Return the (x, y) coordinate for the center point of the cell that contains the specified text.  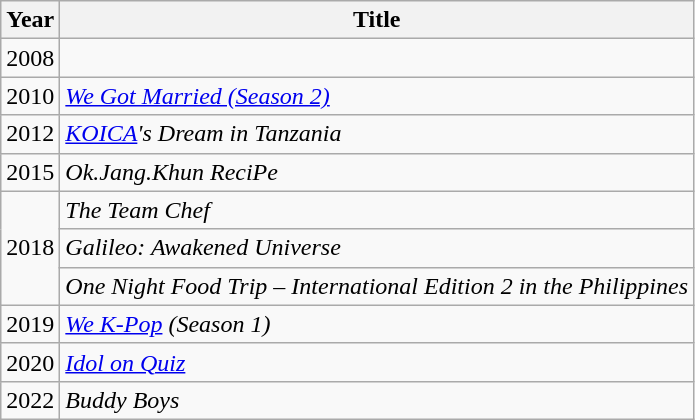
We Got Married (Season 2) (377, 96)
One Night Food Trip – International Edition 2 in the Philippines (377, 286)
Ok.Jang.Khun ReciPe (377, 172)
2019 (30, 324)
2008 (30, 58)
The Team Chef (377, 210)
Title (377, 20)
2022 (30, 400)
2012 (30, 134)
Galileo: Awakened Universe (377, 248)
Year (30, 20)
2020 (30, 362)
Idol on Quiz (377, 362)
2010 (30, 96)
KOICA's Dream in Tanzania (377, 134)
Buddy Boys (377, 400)
We K-Pop (Season 1) (377, 324)
2018 (30, 248)
2015 (30, 172)
